Locate the cell with the specified text and output its [x, y] center coordinate. 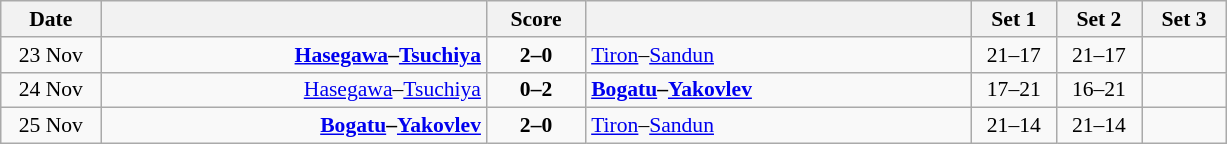
Score [536, 19]
Set 2 [1098, 19]
24 Nov [51, 90]
Set 3 [1184, 19]
Set 1 [1014, 19]
25 Nov [51, 126]
16–21 [1098, 90]
17–21 [1014, 90]
0–2 [536, 90]
Date [51, 19]
23 Nov [51, 55]
